Determine the [x, y] coordinate at the center of the cell enclosing the given text.  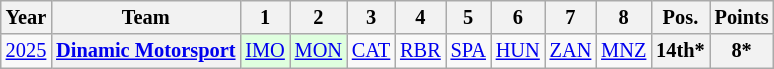
5 [468, 17]
MON [318, 51]
MNZ [624, 51]
6 [518, 17]
HUN [518, 51]
4 [420, 17]
Points [742, 17]
Pos. [680, 17]
Team [146, 17]
IMO [264, 51]
2025 [26, 51]
3 [371, 17]
1 [264, 17]
CAT [371, 51]
RBR [420, 51]
8 [624, 17]
Year [26, 17]
SPA [468, 51]
8* [742, 51]
Dinamic Motorsport [146, 51]
7 [571, 17]
2 [318, 17]
14th* [680, 51]
ZAN [571, 51]
